Detect which cell encompasses the target text, then output its (x, y) center coordinate. 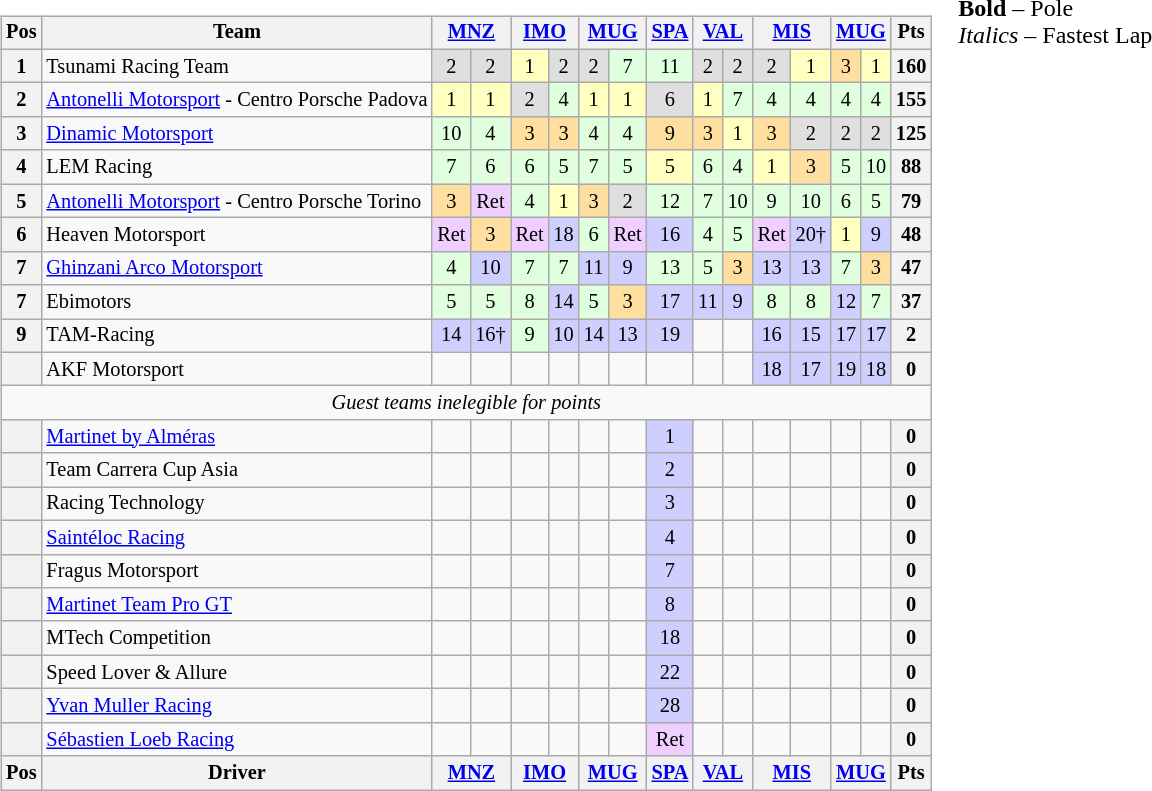
Guest teams inelegible for points (466, 403)
28 (670, 706)
Antonelli Motorsport - Centro Porsche Torino (236, 201)
15 (811, 336)
Ghinzani Arco Motorsport (236, 268)
37 (911, 302)
Saintéloc Racing (236, 537)
48 (911, 235)
LEM Racing (236, 167)
TAM-Racing (236, 336)
160 (911, 66)
22 (670, 672)
Ebimotors (236, 302)
Martinet Team Pro GT (236, 605)
Antonelli Motorsport - Centro Porsche Padova (236, 100)
47 (911, 268)
Heaven Motorsport (236, 235)
Tsunami Racing Team (236, 66)
Fragus Motorsport (236, 571)
Racing Technology (236, 504)
Sébastien Loeb Racing (236, 739)
Team (236, 33)
Dinamic Motorsport (236, 134)
88 (911, 167)
Speed Lover & Allure (236, 672)
Martinet by Alméras (236, 437)
155 (911, 100)
Driver (236, 773)
125 (911, 134)
20† (811, 235)
16† (490, 336)
79 (911, 201)
MTech Competition (236, 638)
AKF Motorsport (236, 369)
Team Carrera Cup Asia (236, 470)
Yvan Muller Racing (236, 706)
